Identify which cell holds the provided text, then report its [X, Y] central coordinate. 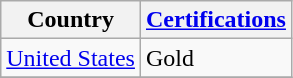
Country [71, 20]
United States [71, 58]
Gold [216, 58]
Certifications [216, 20]
